Identify which cell holds the provided text, then report its [X, Y] central coordinate. 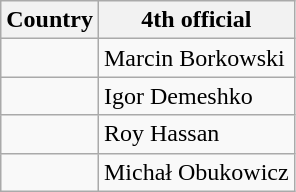
4th official [196, 20]
Igor Demeshko [196, 96]
Michał Obukowicz [196, 172]
Roy Hassan [196, 134]
Country [50, 20]
Marcin Borkowski [196, 58]
